Pinpoint the cell where the given text exists, returning its (X, Y) midpoint coordinate. 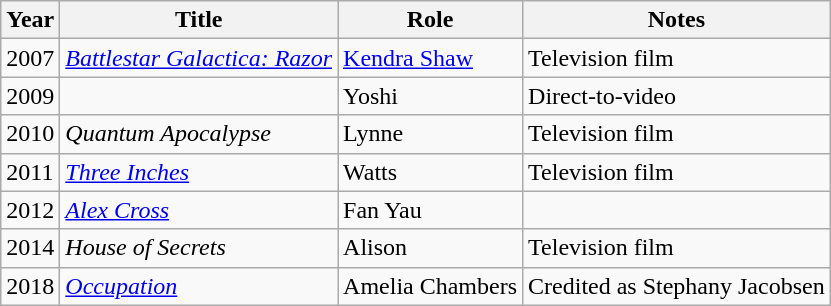
2007 (30, 58)
Role (430, 20)
Watts (430, 172)
Three Inches (199, 172)
2012 (30, 210)
2014 (30, 248)
Amelia Chambers (430, 286)
2011 (30, 172)
Yoshi (430, 96)
Alison (430, 248)
2018 (30, 286)
Credited as Stephany Jacobsen (677, 286)
Title (199, 20)
Battlestar Galactica: Razor (199, 58)
Occupation (199, 286)
Notes (677, 20)
Direct-to-video (677, 96)
2010 (30, 134)
House of Secrets (199, 248)
Quantum Apocalypse (199, 134)
Kendra Shaw (430, 58)
2009 (30, 96)
Fan Yau (430, 210)
Lynne (430, 134)
Alex Cross (199, 210)
Year (30, 20)
